Determine the [x, y] coordinate at the center of the cell enclosing the given text.  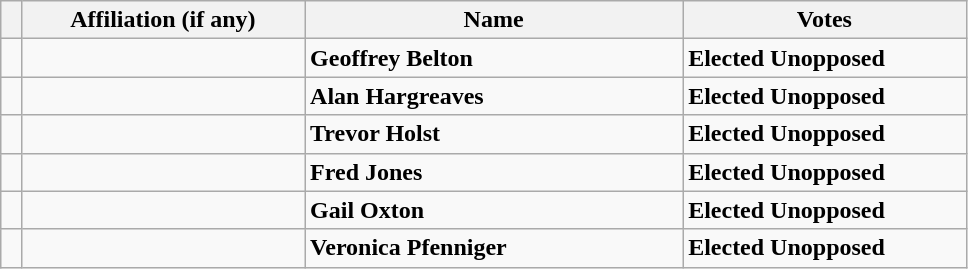
Geoffrey Belton [494, 58]
Name [494, 20]
Gail Oxton [494, 210]
Affiliation (if any) [163, 20]
Fred Jones [494, 172]
Veronica Pfenniger [494, 248]
Votes [825, 20]
Alan Hargreaves [494, 96]
Trevor Holst [494, 134]
